Locate the cell with the specified text and output its [X, Y] center coordinate. 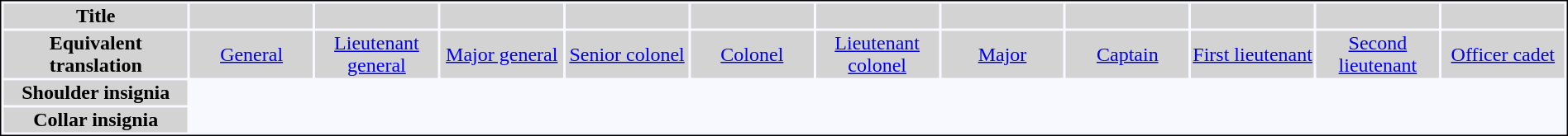
Second lieutenant [1378, 54]
Colonel [752, 54]
Major [1002, 54]
First lieutenant [1252, 54]
Lieutenant colonel [877, 54]
Equivalent translation [95, 54]
General [251, 54]
Title [95, 16]
Senior colonel [627, 54]
Major general [502, 54]
Shoulder insignia [95, 93]
Captain [1127, 54]
Collar insignia [95, 120]
Officer cadet [1503, 54]
Lieutenant general [376, 54]
